Extract the [x, y] coordinate from the center of the cell holding the provided text.  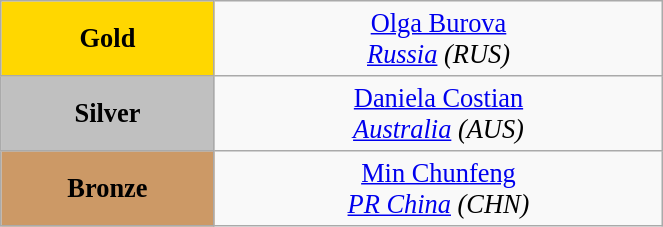
Min ChunfengPR China (CHN) [438, 188]
Olga BurovaRussia (RUS) [438, 38]
Gold [108, 38]
Bronze [108, 188]
Daniela CostianAustralia (AUS) [438, 112]
Silver [108, 112]
